Detect which cell encompasses the target text, then output its [x, y] center coordinate. 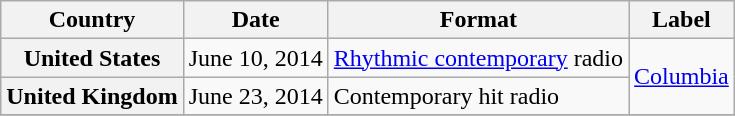
Rhythmic contemporary radio [478, 58]
United Kingdom [92, 96]
Columbia [682, 77]
Country [92, 20]
United States [92, 58]
June 10, 2014 [256, 58]
Format [478, 20]
Contemporary hit radio [478, 96]
Label [682, 20]
June 23, 2014 [256, 96]
Date [256, 20]
